Return [X, Y] of the center of cell containing provided text 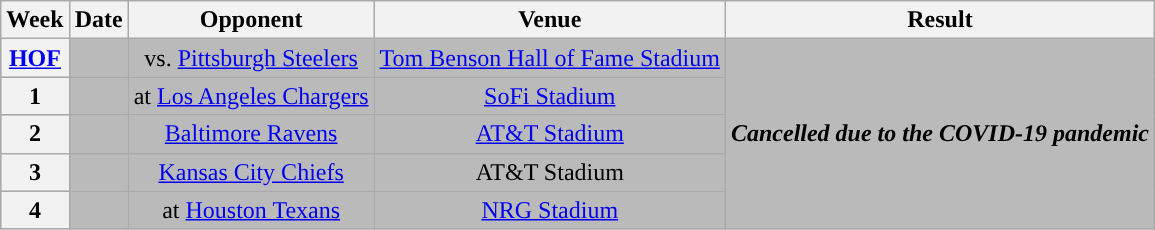
Baltimore Ravens [251, 134]
SoFi Stadium [550, 96]
Kansas City Chiefs [251, 172]
Opponent [251, 20]
Date [98, 20]
vs. Pittsburgh Steelers [251, 58]
3 [35, 172]
1 [35, 96]
Result [940, 20]
at Los Angeles Chargers [251, 96]
Week [35, 20]
at Houston Texans [251, 210]
Tom Benson Hall of Fame Stadium [550, 58]
Cancelled due to the COVID-19 pandemic [940, 134]
4 [35, 210]
NRG Stadium [550, 210]
Venue [550, 20]
HOF [35, 58]
2 [35, 134]
